Find where the given text appears and provide that cell's center as [x, y] coordinate. 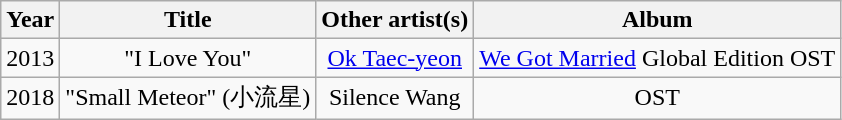
"Small Meteor" (小流星) [188, 98]
Album [658, 20]
OST [658, 98]
2013 [30, 58]
Silence Wang [395, 98]
We Got Married Global Edition OST [658, 58]
Title [188, 20]
Ok Taec-yeon [395, 58]
Other artist(s) [395, 20]
2018 [30, 98]
Year [30, 20]
"I Love You" [188, 58]
